Output the [X, Y] coordinate of the center of the cell containing the given text.  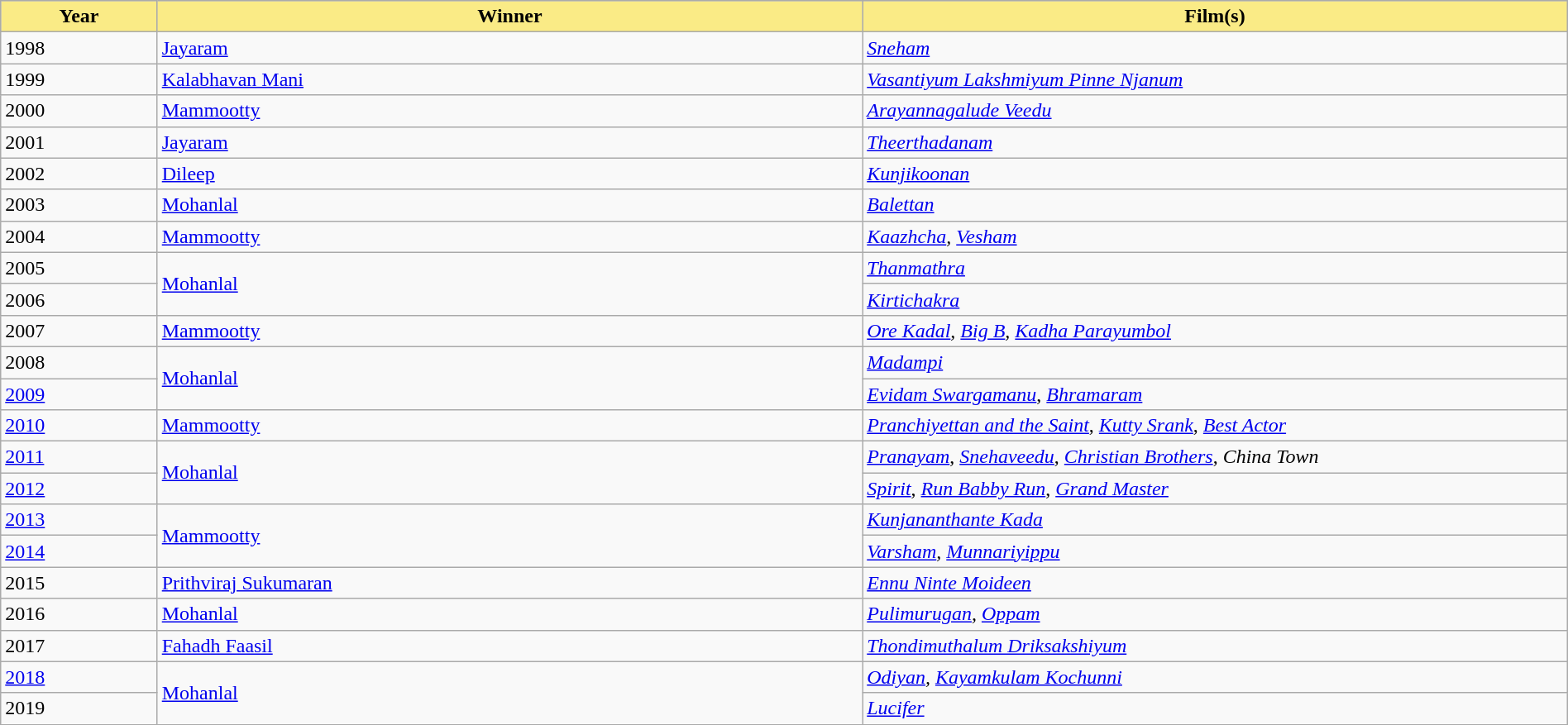
Lucifer [1216, 708]
Ore Kadal, Big B, Kadha Parayumbol [1216, 331]
Vasantiyum Lakshmiyum Pinne Njanum [1216, 79]
Balettan [1216, 205]
Varsham, Munnariyippu [1216, 551]
2005 [79, 268]
2012 [79, 489]
Pranayam, Snehaveedu, Christian Brothers, China Town [1216, 457]
1998 [79, 48]
2011 [79, 457]
2013 [79, 520]
Winner [509, 17]
2010 [79, 426]
Kunjikoonan [1216, 174]
Ennu Ninte Moideen [1216, 583]
2004 [79, 236]
Kunjananthante Kada [1216, 520]
Thondimuthalum Driksakshiyum [1216, 646]
2009 [79, 394]
Fahadh Faasil [509, 646]
Arayannagalude Veedu [1216, 111]
Prithviraj Sukumaran [509, 583]
2000 [79, 111]
Kaazhcha, Vesham [1216, 236]
Odiyan, Kayamkulam Kochunni [1216, 677]
Kalabhavan Mani [509, 79]
Dileep [509, 174]
2014 [79, 551]
2003 [79, 205]
2016 [79, 614]
2017 [79, 646]
1999 [79, 79]
2015 [79, 583]
2008 [79, 362]
2006 [79, 299]
Film(s) [1216, 17]
Spirit, Run Babby Run, Grand Master [1216, 489]
Sneham [1216, 48]
Thanmathra [1216, 268]
2019 [79, 708]
Pulimurugan, Oppam [1216, 614]
Kirtichakra [1216, 299]
2001 [79, 142]
Theerthadanam [1216, 142]
Year [79, 17]
Pranchiyettan and the Saint, Kutty Srank, Best Actor [1216, 426]
2002 [79, 174]
2018 [79, 677]
Madampi [1216, 362]
Evidam Swargamanu, Bhramaram [1216, 394]
2007 [79, 331]
